Find where the given text appears and provide that cell's center as [x, y] coordinate. 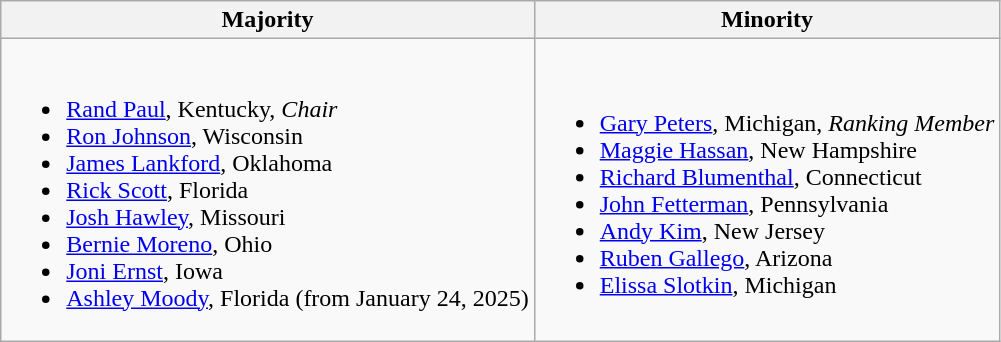
Majority [268, 20]
Minority [767, 20]
